Identify which cell holds the provided text, then report its (x, y) central coordinate. 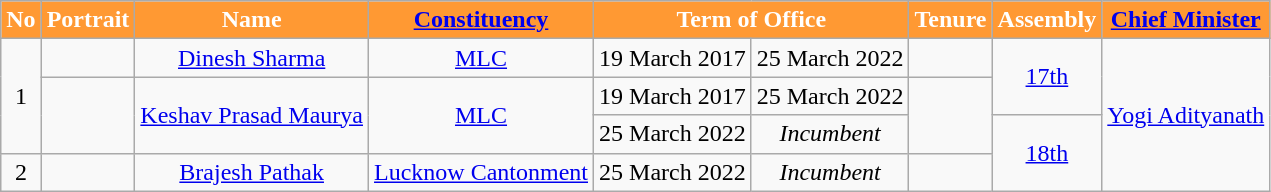
Yogi Adityanath (1186, 115)
18th (1047, 153)
2 (21, 172)
Chief Minister (1186, 20)
Assembly (1047, 20)
Lucknow Cantonment (482, 172)
17th (1047, 77)
Keshav Prasad Maurya (252, 115)
Dinesh Sharma (252, 58)
Term of Office (752, 20)
Constituency (482, 20)
1 (21, 96)
Tenure (950, 20)
Portrait (88, 20)
No (21, 20)
Brajesh Pathak (252, 172)
Name (252, 20)
